For the text-containing cell, return its midpoint in [x, y] coordinate format. 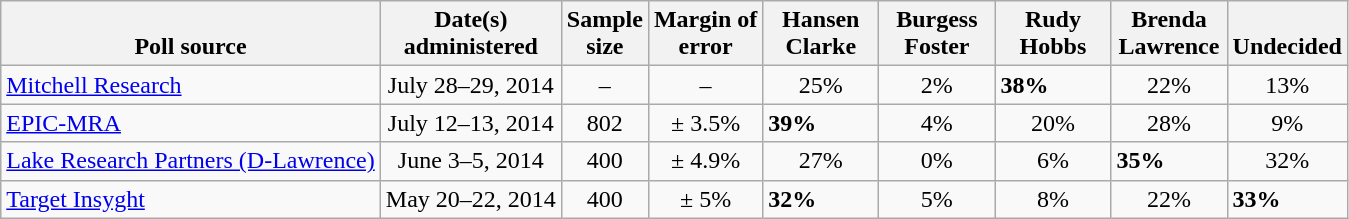
8% [1053, 199]
35% [1169, 161]
6% [1053, 161]
± 4.9% [705, 161]
9% [1287, 123]
Poll source [191, 34]
20% [1053, 123]
± 3.5% [705, 123]
25% [821, 85]
38% [1053, 85]
39% [821, 123]
27% [821, 161]
Date(s)administered [470, 34]
0% [937, 161]
Samplesize [604, 34]
BrendaLawrence [1169, 34]
± 5% [705, 199]
July 28–29, 2014 [470, 85]
Mitchell Research [191, 85]
28% [1169, 123]
Undecided [1287, 34]
802 [604, 123]
May 20–22, 2014 [470, 199]
Margin oferror [705, 34]
RudyHobbs [1053, 34]
Target Insyght [191, 199]
13% [1287, 85]
EPIC-MRA [191, 123]
HansenClarke [821, 34]
33% [1287, 199]
BurgessFoster [937, 34]
5% [937, 199]
2% [937, 85]
4% [937, 123]
Lake Research Partners (D-Lawrence) [191, 161]
June 3–5, 2014 [470, 161]
July 12–13, 2014 [470, 123]
